Find where the given text appears and provide that cell's center as [X, Y] coordinate. 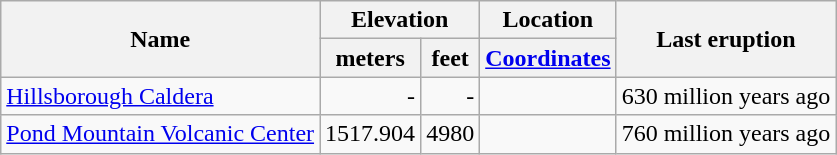
Hillsborough Caldera [160, 96]
Location [548, 20]
meters [370, 58]
630 million years ago [726, 96]
Coordinates [548, 58]
1517.904 [370, 134]
Name [160, 39]
Last eruption [726, 39]
4980 [450, 134]
Pond Mountain Volcanic Center [160, 134]
Elevation [400, 20]
feet [450, 58]
760 million years ago [726, 134]
